Scan for the cell matching the given text and deliver its (x, y) coordinate at center. 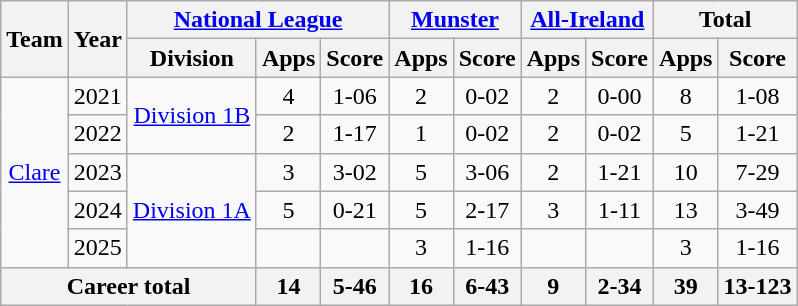
2022 (98, 134)
Division 1A (192, 210)
4 (288, 96)
Munster (455, 20)
5-46 (355, 286)
1-17 (355, 134)
Division (192, 58)
3-06 (487, 172)
0-21 (355, 210)
2-34 (620, 286)
7-29 (758, 172)
Total (726, 20)
2023 (98, 172)
2024 (98, 210)
9 (553, 286)
2021 (98, 96)
3-02 (355, 172)
2025 (98, 248)
1-06 (355, 96)
8 (686, 96)
Team (35, 39)
13-123 (758, 286)
39 (686, 286)
Division 1B (192, 115)
13 (686, 210)
2-17 (487, 210)
National League (258, 20)
All-Ireland (587, 20)
1 (421, 134)
16 (421, 286)
0-00 (620, 96)
10 (686, 172)
14 (288, 286)
Year (98, 39)
Clare (35, 172)
6-43 (487, 286)
1-11 (620, 210)
3-49 (758, 210)
1-08 (758, 96)
Career total (129, 286)
